Provide the [x, y] coordinate of the cell's center where the given text is located.  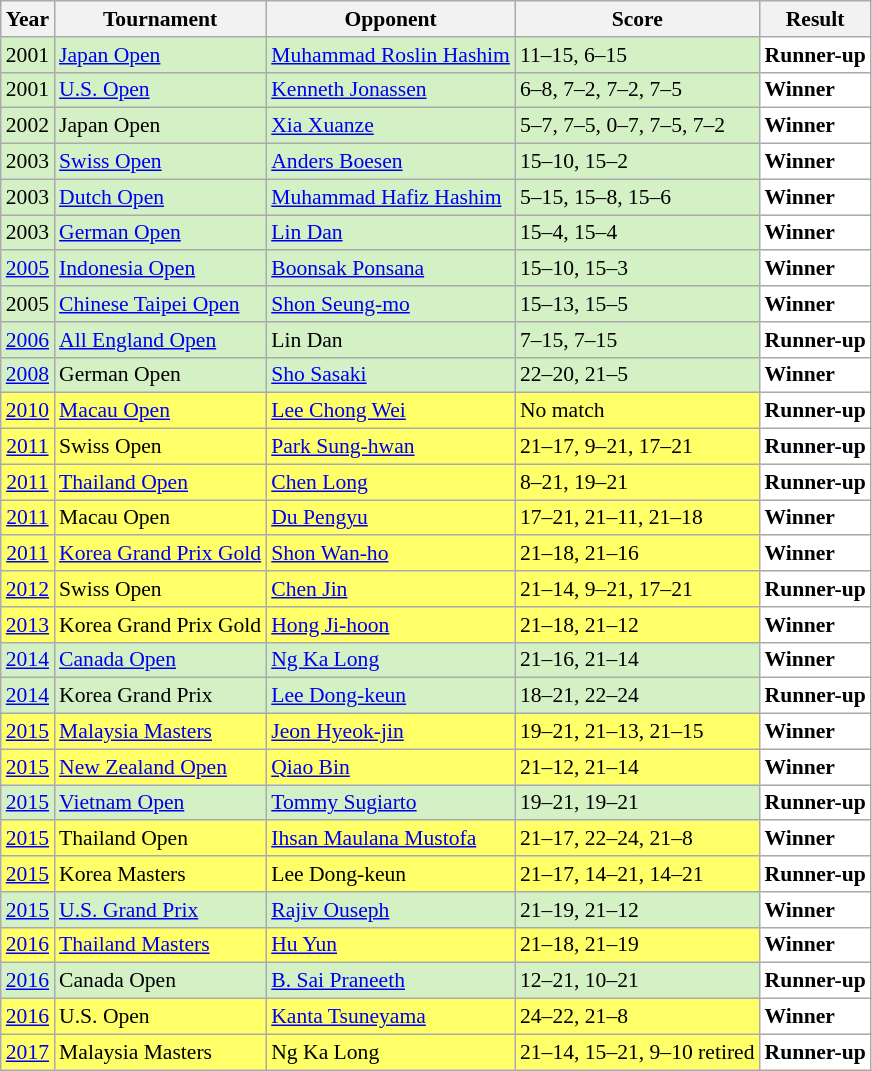
5–7, 7–5, 0–7, 7–5, 7–2 [638, 126]
2012 [28, 589]
21–17, 9–21, 17–21 [638, 447]
Tommy Sugiarto [390, 803]
Shon Seung-mo [390, 304]
Hu Yun [390, 945]
Jeon Hyeok-jin [390, 732]
21–16, 21–14 [638, 660]
Thailand Masters [160, 945]
21–18, 21–12 [638, 625]
Muhammad Roslin Hashim [390, 55]
Chinese Taipei Open [160, 304]
19–21, 19–21 [638, 803]
8–21, 19–21 [638, 482]
15–10, 15–3 [638, 269]
12–21, 10–21 [638, 981]
5–15, 15–8, 15–6 [638, 197]
Korea Grand Prix [160, 696]
17–21, 21–11, 21–18 [638, 518]
21–17, 14–21, 14–21 [638, 874]
Dutch Open [160, 197]
U.S. Grand Prix [160, 910]
Shon Wan-ho [390, 554]
Tournament [160, 19]
No match [638, 411]
Hong Ji-hoon [390, 625]
21–18, 21–16 [638, 554]
19–21, 21–13, 21–15 [638, 732]
Qiao Bin [390, 767]
Lee Chong Wei [390, 411]
21–12, 21–14 [638, 767]
Kanta Tsuneyama [390, 1017]
6–8, 7–2, 7–2, 7–5 [638, 90]
2017 [28, 1052]
21–14, 15–21, 9–10 retired [638, 1052]
Park Sung-hwan [390, 447]
7–15, 7–15 [638, 340]
Year [28, 19]
24–22, 21–8 [638, 1017]
21–18, 21–19 [638, 945]
Anders Boesen [390, 162]
Ihsan Maulana Mustofa [390, 839]
B. Sai Praneeth [390, 981]
11–15, 6–15 [638, 55]
21–17, 22–24, 21–8 [638, 839]
Chen Long [390, 482]
2002 [28, 126]
2013 [28, 625]
Indonesia Open [160, 269]
New Zealand Open [160, 767]
Score [638, 19]
Rajiv Ouseph [390, 910]
Boonsak Ponsana [390, 269]
Muhammad Hafiz Hashim [390, 197]
Sho Sasaki [390, 375]
18–21, 22–24 [638, 696]
Du Pengyu [390, 518]
21–14, 9–21, 17–21 [638, 589]
22–20, 21–5 [638, 375]
Chen Jin [390, 589]
21–19, 21–12 [638, 910]
15–4, 15–4 [638, 233]
Xia Xuanze [390, 126]
Kenneth Jonassen [390, 90]
2010 [28, 411]
All England Open [160, 340]
15–13, 15–5 [638, 304]
Vietnam Open [160, 803]
2006 [28, 340]
Result [816, 19]
15–10, 15–2 [638, 162]
Korea Masters [160, 874]
Opponent [390, 19]
2008 [28, 375]
